Output the (x, y) coordinate of the center of the cell containing the given text.  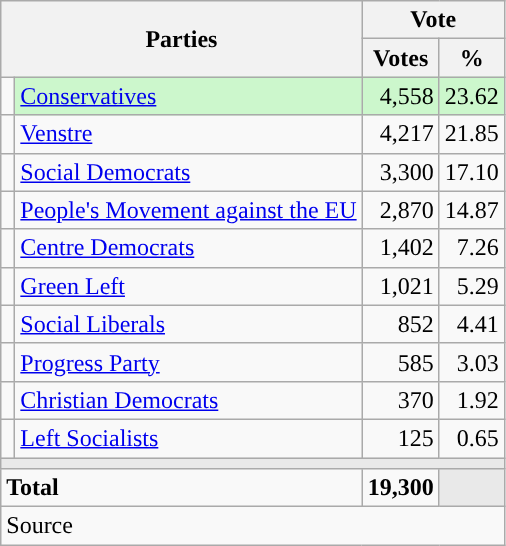
4,558 (400, 96)
Progress Party (188, 362)
0.65 (472, 438)
Conservatives (188, 96)
17.10 (472, 172)
Centre Democrats (188, 248)
Venstre (188, 134)
4.41 (472, 324)
1,021 (400, 286)
370 (400, 400)
Social Democrats (188, 172)
Social Liberals (188, 324)
23.62 (472, 96)
7.26 (472, 248)
People's Movement against the EU (188, 210)
585 (400, 362)
19,300 (400, 488)
Total (182, 488)
4,217 (400, 134)
14.87 (472, 210)
3,300 (400, 172)
852 (400, 324)
Green Left (188, 286)
1.92 (472, 400)
2,870 (400, 210)
Vote (433, 20)
Votes (400, 58)
5.29 (472, 286)
Source (253, 526)
Parties (182, 39)
Christian Democrats (188, 400)
125 (400, 438)
3.03 (472, 362)
21.85 (472, 134)
% (472, 58)
1,402 (400, 248)
Left Socialists (188, 438)
